Detect which cell encompasses the target text, then output its [x, y] center coordinate. 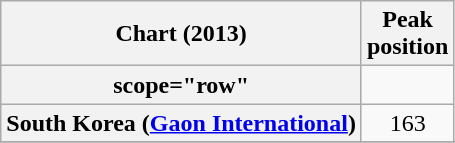
scope="row" [182, 85]
South Korea (Gaon International) [182, 123]
163 [407, 123]
Chart (2013) [182, 34]
Peak position [407, 34]
